Determine the (x, y) coordinate at the center of the cell enclosing the given text.  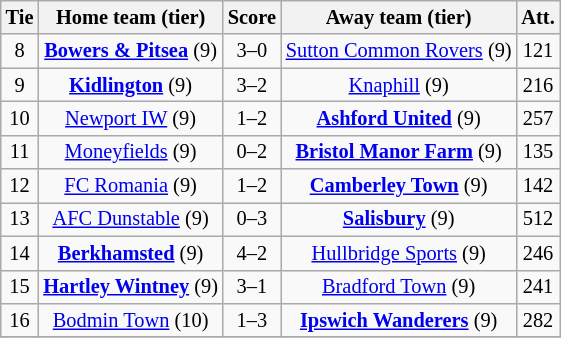
0–3 (252, 219)
512 (538, 219)
FC Romania (9) (130, 186)
Bradford Town (9) (399, 287)
9 (20, 85)
Kidlington (9) (130, 85)
Ipswich Wanderers (9) (399, 320)
AFC Dunstable (9) (130, 219)
Ashford United (9) (399, 118)
Hartley Wintney (9) (130, 287)
Knaphill (9) (399, 85)
4–2 (252, 253)
14 (20, 253)
142 (538, 186)
241 (538, 287)
246 (538, 253)
282 (538, 320)
15 (20, 287)
Score (252, 17)
257 (538, 118)
10 (20, 118)
8 (20, 51)
Newport IW (9) (130, 118)
Bodmin Town (10) (130, 320)
3–1 (252, 287)
Moneyfields (9) (130, 152)
Att. (538, 17)
3–2 (252, 85)
3–0 (252, 51)
0–2 (252, 152)
11 (20, 152)
12 (20, 186)
Salisbury (9) (399, 219)
Bowers & Pitsea (9) (130, 51)
Home team (tier) (130, 17)
Away team (tier) (399, 17)
1–3 (252, 320)
Hullbridge Sports (9) (399, 253)
Tie (20, 17)
216 (538, 85)
121 (538, 51)
Sutton Common Rovers (9) (399, 51)
16 (20, 320)
13 (20, 219)
Bristol Manor Farm (9) (399, 152)
Berkhamsted (9) (130, 253)
Camberley Town (9) (399, 186)
135 (538, 152)
